Identify which cell holds the provided text, then report its [x, y] central coordinate. 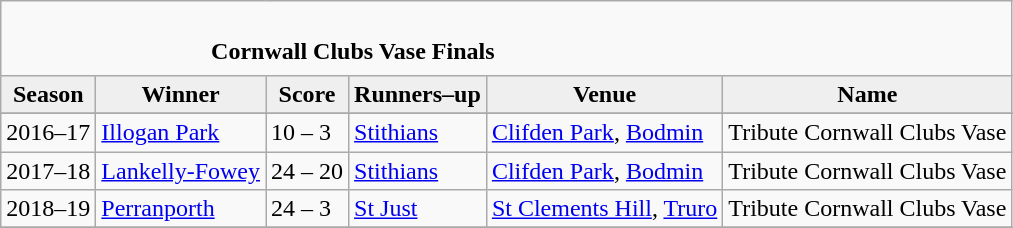
24 – 3 [308, 209]
2017–18 [48, 171]
Runners–up [418, 94]
Illogan Park [181, 132]
Venue [604, 94]
Perranporth [181, 209]
St Just [418, 209]
Lankelly-Fowey [181, 171]
Score [308, 94]
Name [868, 94]
Season [48, 94]
St Clements Hill, Truro [604, 209]
10 – 3 [308, 132]
24 – 20 [308, 171]
2018–19 [48, 209]
2016–17 [48, 132]
Winner [181, 94]
